Pinpoint the cell where the given text exists, returning its [x, y] midpoint coordinate. 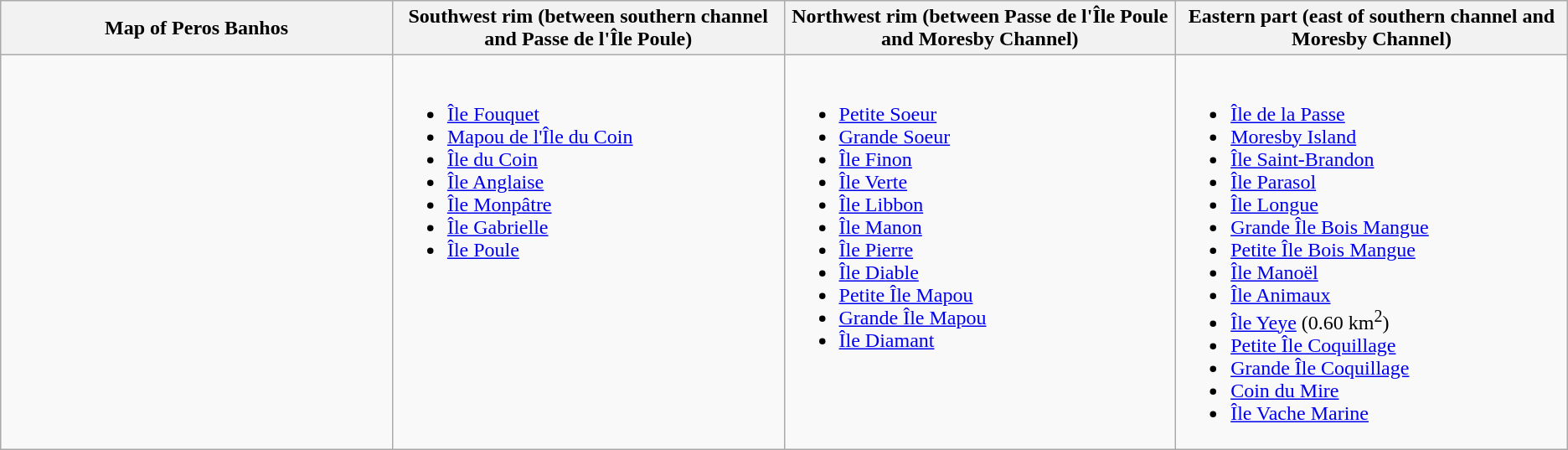
Northwest rim (between Passe de l'Île Poule and Moresby Channel) [980, 28]
Île FouquetMapou de l'Île du CoinÎle du CoinÎle AnglaiseÎle MonpâtreÎle GabrielleÎle Poule [588, 253]
Eastern part (east of southern channel and Moresby Channel) [1372, 28]
Southwest rim (between southern channel and Passe de l'Île Poule) [588, 28]
Petite SoeurGrande SoeurÎle FinonÎle VerteÎle LibbonÎle ManonÎle PierreÎle DiablePetite Île MapouGrande Île MapouÎle Diamant [980, 253]
Map of Peros Banhos [197, 28]
